Pinpoint the cell where the given text exists, returning its (X, Y) midpoint coordinate. 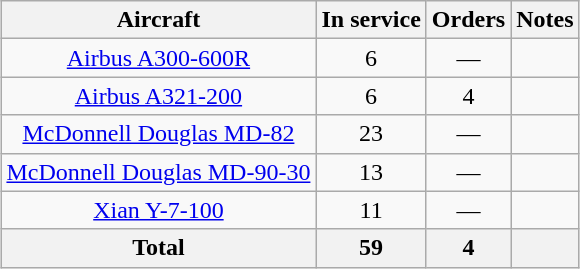
Total (158, 248)
Aircraft (158, 20)
Xian Y-7-100 (158, 210)
Orders (468, 20)
11 (371, 210)
McDonnell Douglas MD-82 (158, 134)
59 (371, 248)
Notes (545, 20)
Airbus A300-600R (158, 58)
McDonnell Douglas MD-90-30 (158, 172)
Airbus A321-200 (158, 96)
In service (371, 20)
13 (371, 172)
23 (371, 134)
